Determine the (x, y) coordinate at the center of the cell enclosing the given text.  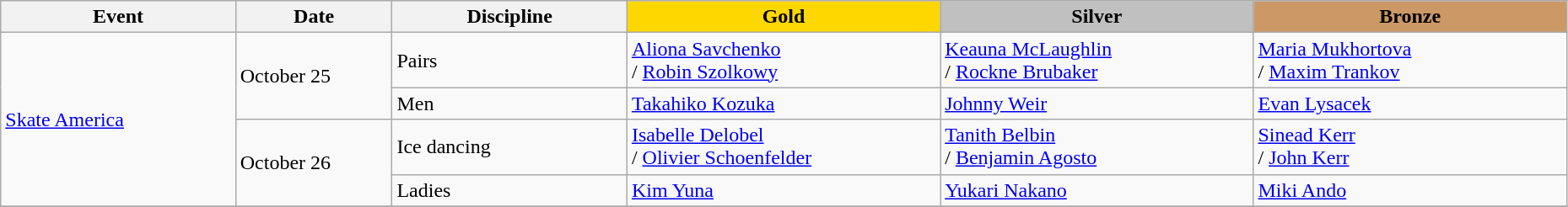
Sinead Kerr / John Kerr (1410, 146)
Date (314, 17)
Pairs (509, 61)
Tanith Belbin / Benjamin Agosto (1097, 146)
Keauna McLaughlin / Rockne Brubaker (1097, 61)
Isabelle Delobel / Olivier Schoenfelder (783, 146)
Yukari Nakano (1097, 190)
Kim Yuna (783, 190)
Ladies (509, 190)
Bronze (1410, 17)
Evan Lysacek (1410, 103)
Ice dancing (509, 146)
Aliona Savchenko / Robin Szolkowy (783, 61)
Discipline (509, 17)
Miki Ando (1410, 190)
Event (118, 17)
Johnny Weir (1097, 103)
Men (509, 103)
October 26 (314, 163)
Gold (783, 17)
Silver (1097, 17)
Skate America (118, 119)
Maria Mukhortova / Maxim Trankov (1410, 61)
Takahiko Kozuka (783, 103)
October 25 (314, 76)
